Extract the [x, y] coordinate from the center of the cell holding the provided text.  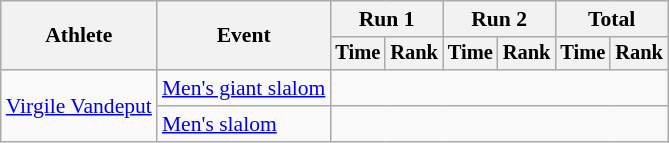
Men's giant slalom [244, 88]
Event [244, 36]
Run 2 [499, 19]
Virgile Vandeput [79, 106]
Men's slalom [244, 124]
Total [611, 19]
Run 1 [386, 19]
Athlete [79, 36]
